Search for the cell housing the specified text and yield its (x, y) center coordinate. 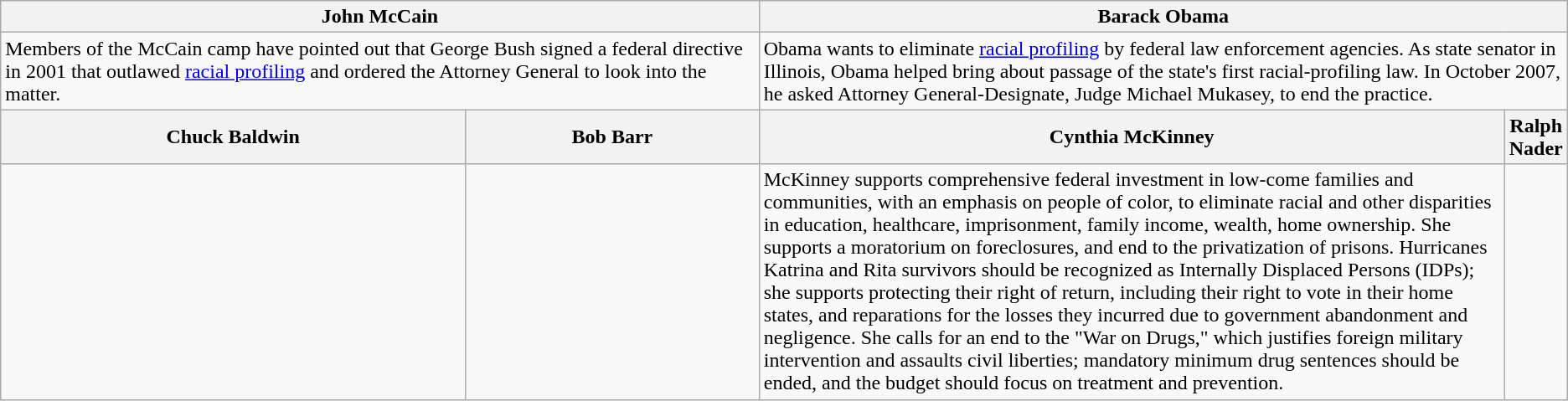
Cynthia McKinney (1132, 137)
Ralph Nader (1536, 137)
Barack Obama (1163, 17)
John McCain (380, 17)
Chuck Baldwin (233, 137)
Bob Barr (613, 137)
